Pinpoint the cell where the given text exists, returning its [X, Y] midpoint coordinate. 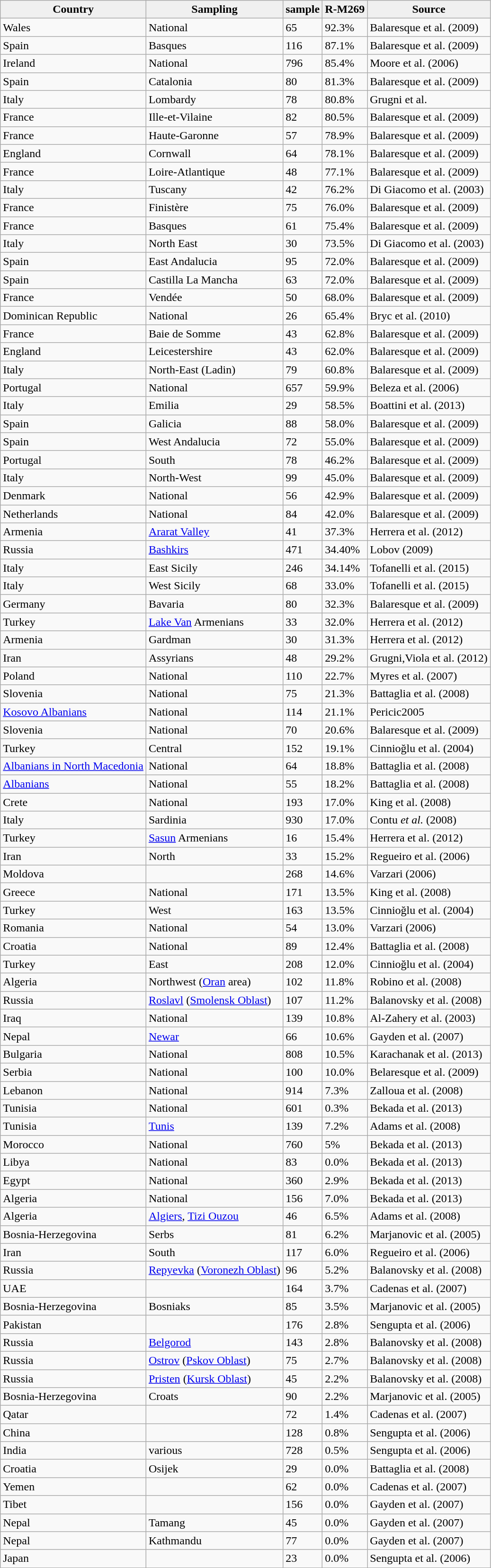
North [214, 856]
11.2% [345, 1000]
Source [429, 9]
930 [303, 820]
Algiers, Tizi Ouzou [214, 1216]
Tibet [73, 1505]
Denmark [73, 496]
Gardman [214, 640]
Country [73, 9]
87.1% [345, 45]
0.8% [345, 1433]
Qatar [73, 1415]
Sasun Armenians [214, 838]
21.3% [345, 694]
728 [303, 1451]
23 [303, 1559]
Belaresque et al. (2009) [429, 1072]
20.6% [345, 730]
65 [303, 27]
89 [303, 946]
99 [303, 478]
46.2% [345, 460]
Tamang [214, 1523]
Albanians in North Macedonia [73, 766]
Pericic2005 [429, 712]
Dominican Republic [73, 316]
Bryc et al. (2010) [429, 316]
Zalloua et al. (2008) [429, 1090]
32.0% [345, 622]
Vendée [214, 298]
7.3% [345, 1090]
22.7% [345, 676]
116 [303, 45]
Sampling [214, 9]
657 [303, 388]
Ille-et-Vilaine [214, 117]
117 [303, 1252]
Central [214, 748]
59.9% [345, 388]
East Andalucia [214, 262]
Ireland [73, 63]
14.6% [345, 874]
80.8% [345, 99]
110 [303, 676]
Contu et al. (2008) [429, 820]
Egypt [73, 1180]
Ostrov (Pskov Oblast) [214, 1360]
Grugni et al. [429, 99]
26 [303, 316]
Crete [73, 802]
83 [303, 1162]
760 [303, 1144]
42.9% [345, 496]
76.2% [345, 189]
796 [303, 63]
62.0% [345, 352]
33.0% [345, 586]
143 [303, 1342]
246 [303, 568]
601 [303, 1108]
Kathmandu [214, 1541]
Kosovo Albanians [73, 712]
114 [303, 712]
80.5% [345, 117]
Sardinia [214, 820]
102 [303, 982]
68.0% [345, 298]
12.4% [345, 946]
268 [303, 874]
Baie de Somme [214, 334]
North-East (Ladin) [214, 370]
6.2% [345, 1234]
Osijek [214, 1469]
55 [303, 784]
Karachanak et al. (2013) [429, 1054]
3.5% [345, 1306]
85 [303, 1306]
81 [303, 1234]
Pakistan [73, 1324]
34.40% [345, 550]
152 [303, 748]
360 [303, 1180]
107 [303, 1000]
Lake Van Armenians [214, 622]
96 [303, 1270]
10.0% [345, 1072]
57 [303, 135]
18.8% [345, 766]
85.4% [345, 63]
68 [303, 586]
0.5% [345, 1451]
58.5% [345, 406]
42 [303, 189]
Newar [214, 1036]
32.3% [345, 604]
471 [303, 550]
Repyevka (Voronezh Oblast) [214, 1270]
21.1% [345, 712]
12.0% [345, 964]
Roslavl (Smolensk Oblast) [214, 1000]
11.8% [345, 982]
Bosniaks [214, 1306]
73.5% [345, 244]
79 [303, 370]
Netherlands [73, 514]
34.14% [345, 568]
10.6% [345, 1036]
58.0% [345, 424]
16 [303, 838]
Libya [73, 1162]
42.0% [345, 514]
Lobov (2009) [429, 550]
171 [303, 892]
808 [303, 1054]
10.8% [345, 1018]
63 [303, 280]
15.4% [345, 838]
Belgorod [214, 1342]
Greece [73, 892]
37.3% [345, 532]
Iraq [73, 1018]
77 [303, 1541]
Haute-Garonne [214, 135]
West [214, 910]
East [214, 964]
18.2% [345, 784]
North East [214, 244]
176 [303, 1324]
Pristen (Kursk Oblast) [214, 1379]
90 [303, 1397]
19.1% [345, 748]
2.9% [345, 1180]
Tuscany [214, 189]
North-West [214, 478]
R-M269 [345, 9]
6.5% [345, 1216]
15.2% [345, 856]
55.0% [345, 442]
Leicestershire [214, 352]
3.7% [345, 1288]
50 [303, 298]
China [73, 1433]
Moldova [73, 874]
Lebanon [73, 1090]
13.0% [345, 928]
Boattini et al. (2013) [429, 406]
Croats [214, 1397]
163 [303, 910]
Romania [73, 928]
70 [303, 730]
Morocco [73, 1144]
76.0% [345, 207]
31.3% [345, 640]
various [214, 1451]
Germany [73, 604]
208 [303, 964]
88 [303, 424]
7.2% [345, 1126]
Ararat Valley [214, 532]
Yemen [73, 1487]
Catalonia [214, 81]
India [73, 1451]
41 [303, 532]
5% [345, 1144]
2.7% [345, 1360]
Galicia [214, 424]
Al-Zahery et al. (2003) [429, 1018]
Northwest (Oran area) [214, 982]
Robino et al. (2008) [429, 982]
West Sicily [214, 586]
7.0% [345, 1198]
128 [303, 1433]
62 [303, 1487]
Bulgaria [73, 1054]
45.0% [345, 478]
Assyrians [214, 658]
Emilia [214, 406]
Castilla La Mancha [214, 280]
Finistère [214, 207]
60.8% [345, 370]
54 [303, 928]
84 [303, 514]
Serbia [73, 1072]
UAE [73, 1288]
6.0% [345, 1252]
sample [303, 9]
78.9% [345, 135]
61 [303, 226]
Bashkirs [214, 550]
Lombardy [214, 99]
Japan [73, 1559]
100 [303, 1072]
65.4% [345, 316]
Beleza et al. (2006) [429, 388]
Bavaria [214, 604]
92.3% [345, 27]
66 [303, 1036]
78.1% [345, 153]
Loire-Atlantique [214, 171]
Tunis [214, 1126]
77.1% [345, 171]
29.2% [345, 658]
56 [303, 496]
5.2% [345, 1270]
Poland [73, 676]
East Sicily [214, 568]
Moore et al. (2006) [429, 63]
81.3% [345, 81]
95 [303, 262]
Grugni,Viola et al. (2012) [429, 658]
914 [303, 1090]
193 [303, 802]
Albanians [73, 784]
46 [303, 1216]
62.8% [345, 334]
Serbs [214, 1234]
Myres et al. (2007) [429, 676]
10.5% [345, 1054]
0.3% [345, 1108]
West Andalucia [214, 442]
Wales [73, 27]
82 [303, 117]
75.4% [345, 226]
Cornwall [214, 153]
1.4% [345, 1415]
164 [303, 1288]
